Extract the [x, y] coordinate from the center of the cell holding the provided text.  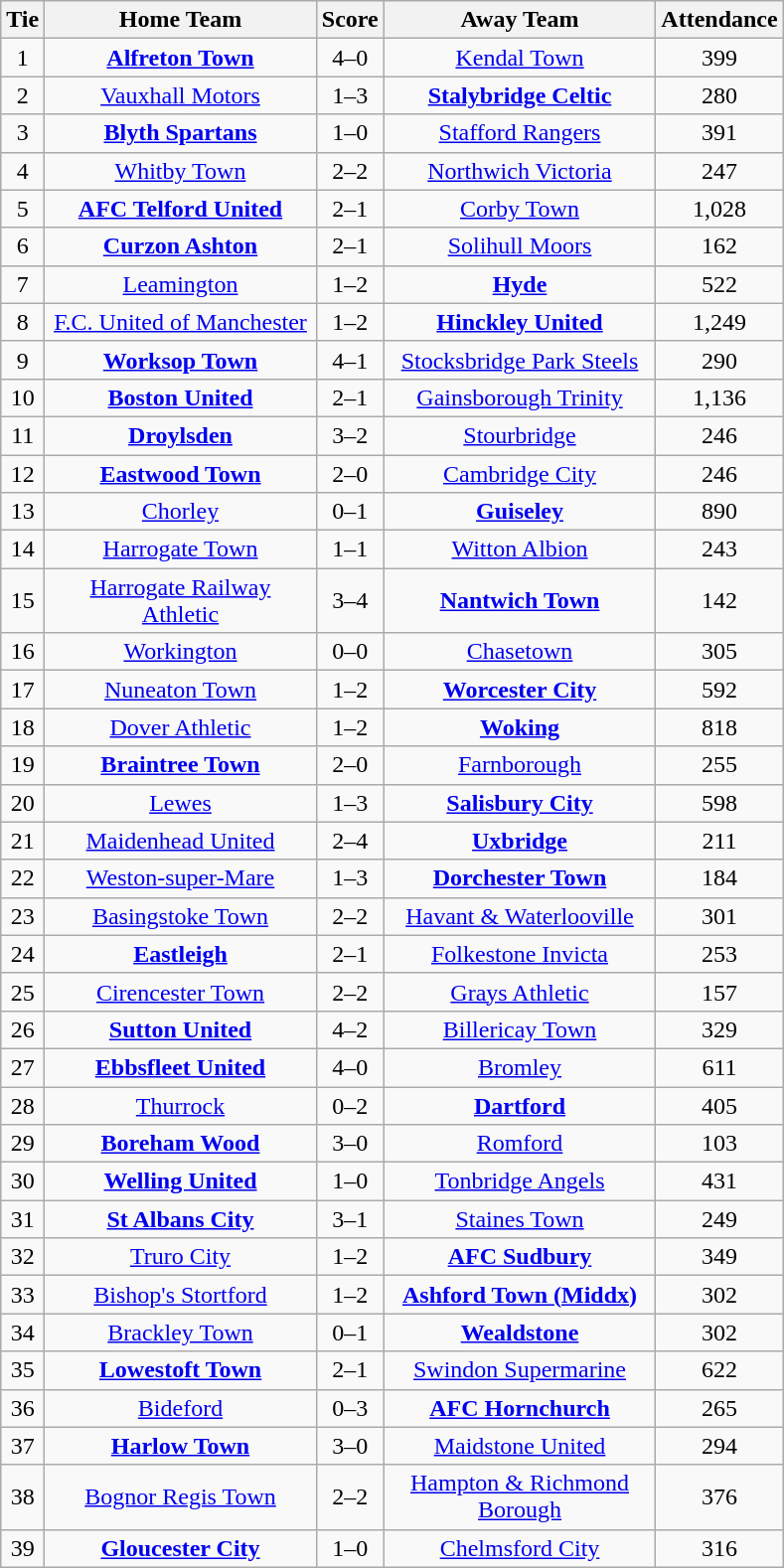
Uxbridge [520, 841]
AFC Sudbury [520, 1257]
Stourbridge [520, 435]
10 [23, 397]
Northwich Victoria [520, 171]
Maidstone United [520, 1446]
Attendance [719, 20]
28 [23, 1106]
890 [719, 512]
305 [719, 652]
20 [23, 803]
598 [719, 803]
3–1 [350, 1219]
1,028 [719, 209]
33 [23, 1295]
Curzon Ashton [181, 246]
Nantwich Town [520, 600]
1,249 [719, 322]
Gloucester City [181, 1548]
4–1 [350, 360]
Bishop's Stortford [181, 1295]
Farnborough [520, 765]
Braintree Town [181, 765]
Bromley [520, 1067]
592 [719, 690]
Brackley Town [181, 1333]
Welling United [181, 1181]
2 [23, 95]
184 [719, 878]
Harlow Town [181, 1446]
622 [719, 1370]
243 [719, 549]
405 [719, 1106]
Kendal Town [520, 58]
4 [23, 171]
Weston-super-Mare [181, 878]
Leamington [181, 284]
Solihull Moors [520, 246]
0–0 [350, 652]
AFC Hornchurch [520, 1408]
Thurrock [181, 1106]
Chasetown [520, 652]
Maidenhead United [181, 841]
3 [23, 133]
18 [23, 727]
Folkestone Invicta [520, 954]
Guiseley [520, 512]
Basingstoke Town [181, 916]
Harrogate Railway Athletic [181, 600]
Eastleigh [181, 954]
29 [23, 1144]
2–4 [350, 841]
0–3 [350, 1408]
253 [719, 954]
14 [23, 549]
522 [719, 284]
9 [23, 360]
247 [719, 171]
Blyth Spartans [181, 133]
27 [23, 1067]
280 [719, 95]
12 [23, 474]
Sutton United [181, 1029]
391 [719, 133]
294 [719, 1446]
Worksop Town [181, 360]
21 [23, 841]
Billericay Town [520, 1029]
Ashford Town (Middx) [520, 1295]
35 [23, 1370]
Truro City [181, 1257]
103 [719, 1144]
26 [23, 1029]
249 [719, 1219]
19 [23, 765]
Hinckley United [520, 322]
255 [719, 765]
376 [719, 1496]
25 [23, 992]
F.C. United of Manchester [181, 322]
Boreham Wood [181, 1144]
Dorchester Town [520, 878]
1,136 [719, 397]
Boston United [181, 397]
5 [23, 209]
Dartford [520, 1106]
818 [719, 727]
Lowestoft Town [181, 1370]
Swindon Supermarine [520, 1370]
Chorley [181, 512]
211 [719, 841]
Romford [520, 1144]
Vauxhall Motors [181, 95]
329 [719, 1029]
Harrogate Town [181, 549]
Bognor Regis Town [181, 1496]
Cambridge City [520, 474]
13 [23, 512]
8 [23, 322]
Staines Town [520, 1219]
Stocksbridge Park Steels [520, 360]
Chelmsford City [520, 1548]
Lewes [181, 803]
17 [23, 690]
Gainsborough Trinity [520, 397]
38 [23, 1496]
Eastwood Town [181, 474]
23 [23, 916]
3–2 [350, 435]
301 [719, 916]
15 [23, 600]
St Albans City [181, 1219]
Witton Albion [520, 549]
7 [23, 284]
Alfreton Town [181, 58]
3–4 [350, 600]
349 [719, 1257]
39 [23, 1548]
6 [23, 246]
265 [719, 1408]
399 [719, 58]
22 [23, 878]
Away Team [520, 20]
1 [23, 58]
611 [719, 1067]
Havant & Waterlooville [520, 916]
Score [350, 20]
Bideford [181, 1408]
32 [23, 1257]
0–2 [350, 1106]
Stalybridge Celtic [520, 95]
157 [719, 992]
316 [719, 1548]
Whitby Town [181, 171]
Salisbury City [520, 803]
37 [23, 1446]
Wealdstone [520, 1333]
24 [23, 954]
Nuneaton Town [181, 690]
Tonbridge Angels [520, 1181]
30 [23, 1181]
Stafford Rangers [520, 133]
162 [719, 246]
34 [23, 1333]
Hampton & Richmond Borough [520, 1496]
16 [23, 652]
Grays Athletic [520, 992]
Droylsden [181, 435]
Woking [520, 727]
Corby Town [520, 209]
31 [23, 1219]
431 [719, 1181]
36 [23, 1408]
Home Team [181, 20]
142 [719, 600]
Dover Athletic [181, 727]
Workington [181, 652]
Tie [23, 20]
290 [719, 360]
1–1 [350, 549]
Hyde [520, 284]
Cirencester Town [181, 992]
11 [23, 435]
Worcester City [520, 690]
Ebbsfleet United [181, 1067]
4–2 [350, 1029]
AFC Telford United [181, 209]
